Identify which cell holds the provided text, then report its [x, y] central coordinate. 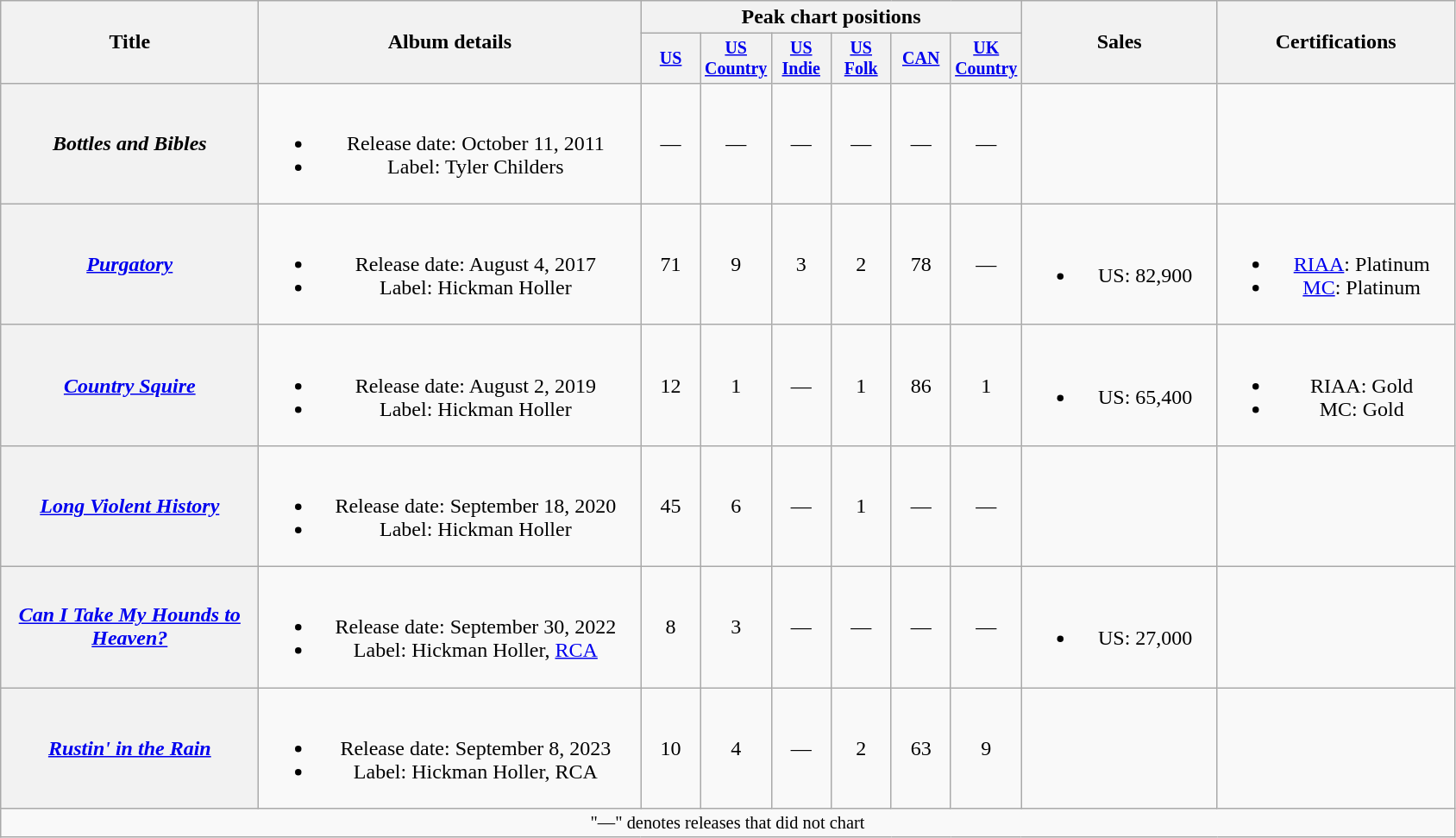
45 [671, 506]
Long Violent History [129, 506]
Peak chart positions [832, 17]
8 [671, 627]
US Folk [861, 59]
Release date: September 18, 2020Label: Hickman Holler [450, 506]
Country Squire [129, 385]
Release date: September 8, 2023Label: Hickman Holler, RCA [450, 748]
10 [671, 748]
Certifications [1335, 42]
US: 27,000 [1120, 627]
Album details [450, 42]
Title [129, 42]
86 [921, 385]
Sales [1120, 42]
US: 65,400 [1120, 385]
US Indie [800, 59]
Release date: October 11, 2011Label: Tyler Childers [450, 143]
US [671, 59]
12 [671, 385]
RIAA: PlatinumMC: Platinum [1335, 264]
US Country [736, 59]
Can I Take My Hounds to Heaven? [129, 627]
UKCountry [986, 59]
Purgatory [129, 264]
4 [736, 748]
71 [671, 264]
Release date: September 30, 2022Label: Hickman Holler, RCA [450, 627]
CAN [921, 59]
Bottles and Bibles [129, 143]
"—" denotes releases that did not chart [728, 823]
78 [921, 264]
Release date: August 2, 2019Label: Hickman Holler [450, 385]
Rustin' in the Rain [129, 748]
6 [736, 506]
RIAA: GoldMC: Gold [1335, 385]
Release date: August 4, 2017Label: Hickman Holler [450, 264]
US: 82,900 [1120, 264]
63 [921, 748]
